Return the [x, y] coordinate for the center point of the cell that contains the specified text.  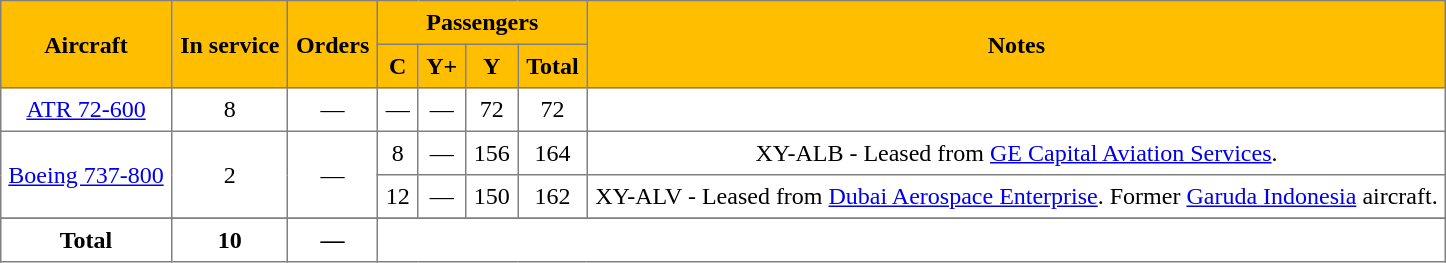
2 [230, 174]
164 [552, 153]
XY-ALB - Leased from GE Capital Aviation Services. [1016, 153]
C [398, 66]
Aircraft [86, 44]
12 [398, 197]
162 [552, 197]
10 [230, 240]
Boeing 737-800 [86, 174]
XY-ALV - Leased from Dubai Aerospace Enterprise. Former Garuda Indonesia aircraft. [1016, 197]
156 [492, 153]
Passengers [482, 23]
Orders [333, 44]
In service [230, 44]
Y [492, 66]
150 [492, 197]
Notes [1016, 44]
ATR 72-600 [86, 110]
Y+ [442, 66]
